Identify which cell holds the provided text, then report its (x, y) central coordinate. 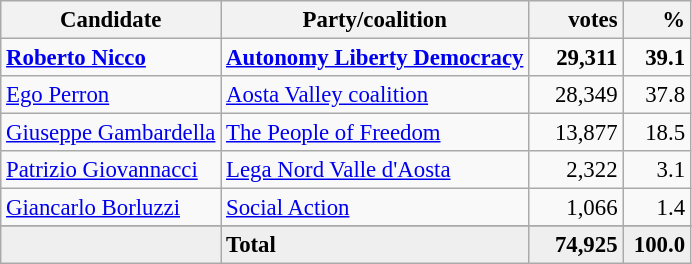
74,925 (576, 245)
13,877 (576, 133)
% (657, 20)
The People of Freedom (375, 133)
Party/coalition (375, 20)
Patrizio Giovannacci (111, 170)
29,311 (576, 58)
votes (576, 20)
1.4 (657, 208)
3.1 (657, 170)
Giancarlo Borluzzi (111, 208)
39.1 (657, 58)
Roberto Nicco (111, 58)
Candidate (111, 20)
Aosta Valley coalition (375, 95)
Lega Nord Valle d'Aosta (375, 170)
Autonomy Liberty Democracy (375, 58)
100.0 (657, 245)
37.8 (657, 95)
18.5 (657, 133)
Total (375, 245)
Ego Perron (111, 95)
Giuseppe Gambardella (111, 133)
Social Action (375, 208)
2,322 (576, 170)
1,066 (576, 208)
28,349 (576, 95)
